Provide the [x, y] coordinate of the cell's center where the given text is located.  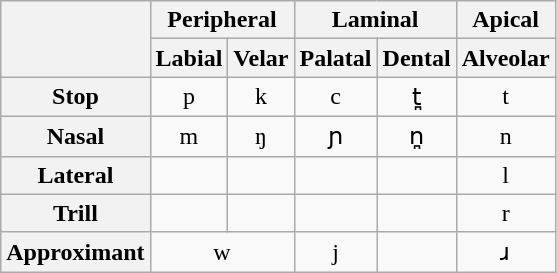
Dental [416, 58]
r [506, 213]
k [261, 97]
Palatal [336, 58]
Lateral [76, 175]
ɹ [506, 252]
Peripheral [222, 20]
Stop [76, 97]
t [506, 97]
ŋ [261, 136]
j [336, 252]
ɲ [336, 136]
t̪ [416, 97]
Nasal [76, 136]
l [506, 175]
Velar [261, 58]
m [189, 136]
Labial [189, 58]
p [189, 97]
n̪ [416, 136]
Trill [76, 213]
c [336, 97]
Alveolar [506, 58]
n [506, 136]
w [222, 252]
Approximant [76, 252]
Laminal [375, 20]
Apical [506, 20]
